Pinpoint the cell where the given text exists, returning its (X, Y) midpoint coordinate. 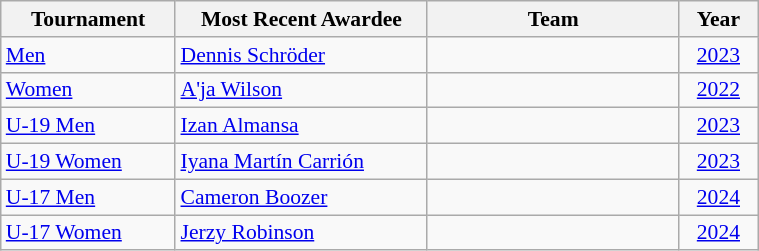
2022 (718, 90)
Dennis Schröder (301, 55)
Team (553, 19)
Most Recent Awardee (301, 19)
Izan Almansa (301, 126)
U-19 Men (88, 126)
A'ja Wilson (301, 90)
U-19 Women (88, 162)
Iyana Martín Carrión (301, 162)
Jerzy Robinson (301, 233)
U-17 Women (88, 233)
Year (718, 19)
Men (88, 55)
Women (88, 90)
Tournament (88, 19)
U-17 Men (88, 197)
Cameron Boozer (301, 197)
